Locate the cell with the specified text and output its (X, Y) center coordinate. 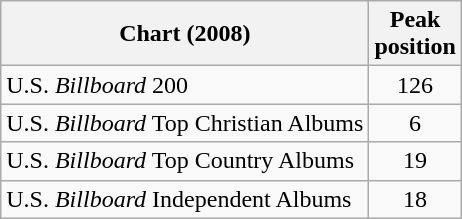
U.S. Billboard Top Christian Albums (185, 123)
126 (415, 85)
Chart (2008) (185, 34)
Peakposition (415, 34)
U.S. Billboard Top Country Albums (185, 161)
U.S. Billboard Independent Albums (185, 199)
19 (415, 161)
6 (415, 123)
U.S. Billboard 200 (185, 85)
18 (415, 199)
